Return the (x, y) coordinate for the center point of the cell that contains the specified text.  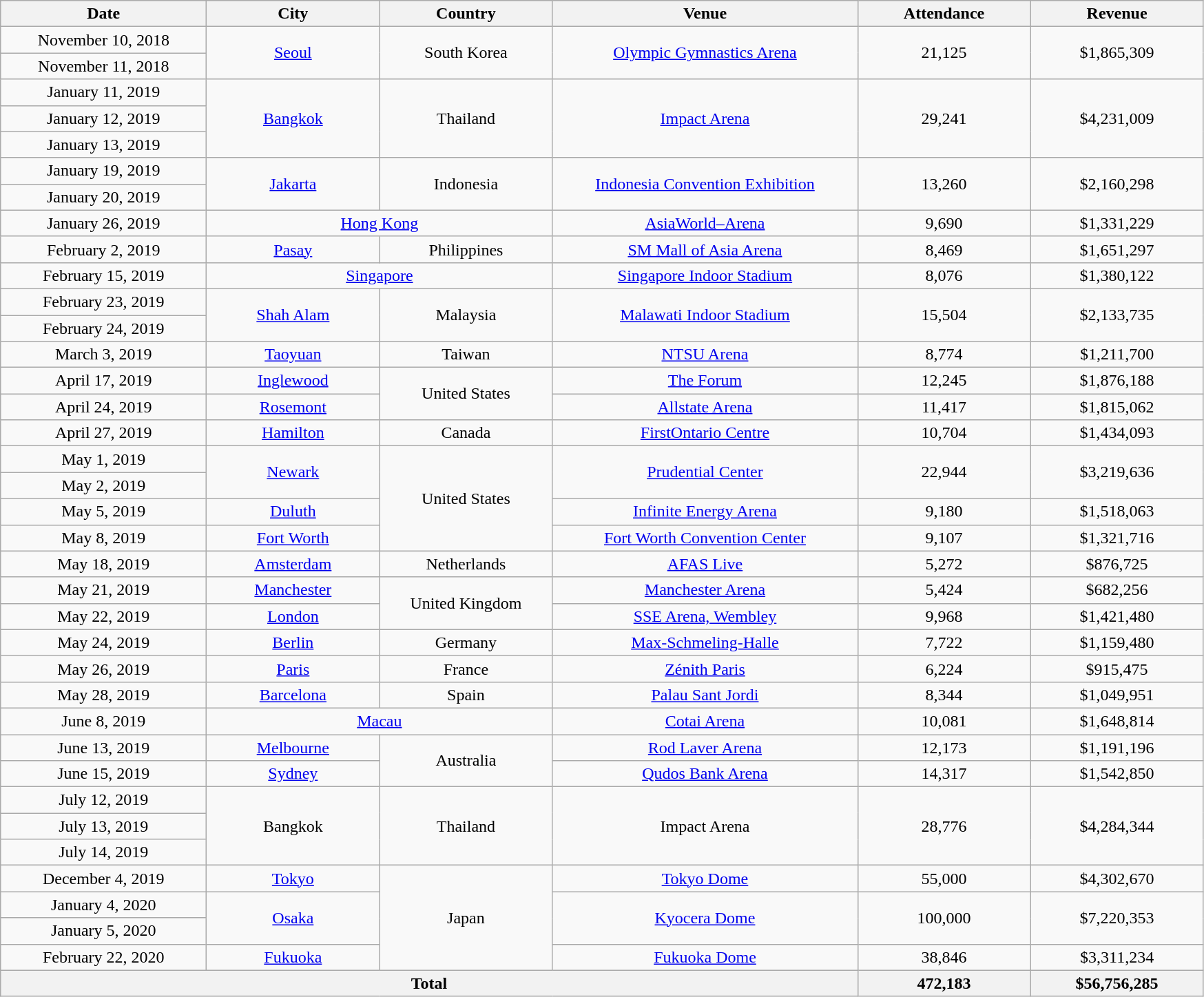
NTSU Arena (705, 355)
May 2, 2019 (103, 485)
June 13, 2019 (103, 747)
Indonesia (466, 184)
$4,302,670 (1117, 879)
Manchester (293, 590)
Australia (466, 760)
May 28, 2019 (103, 695)
10,704 (944, 433)
5,424 (944, 590)
472,183 (944, 983)
SM Mall of Asia Arena (705, 249)
12,245 (944, 381)
May 1, 2019 (103, 459)
January 26, 2019 (103, 223)
$1,159,480 (1117, 642)
May 24, 2019 (103, 642)
Zénith Paris (705, 669)
Kyocera Dome (705, 918)
$1,321,716 (1117, 538)
Venue (705, 14)
South Korea (466, 53)
Cotai Arena (705, 721)
$2,133,735 (1117, 315)
Taoyuan (293, 355)
Indonesia Convention Exhibition (705, 184)
$1,434,093 (1117, 433)
$1,211,700 (1117, 355)
Revenue (1117, 14)
$4,284,344 (1117, 826)
$1,191,196 (1117, 747)
$7,220,353 (1117, 918)
Attendance (944, 14)
FirstOntario Centre (705, 433)
May 21, 2019 (103, 590)
38,846 (944, 957)
Macau (380, 721)
Rod Laver Arena (705, 747)
Germany (466, 642)
Fukuoka Dome (705, 957)
$3,219,636 (1117, 472)
Canada (466, 433)
Infinite Energy Arena (705, 512)
Netherlands (466, 564)
January 19, 2019 (103, 171)
April 27, 2019 (103, 433)
Tokyo Dome (705, 879)
Fort Worth (293, 538)
February 22, 2020 (103, 957)
$1,651,297 (1117, 249)
55,000 (944, 879)
Max-Schmeling-Halle (705, 642)
9,107 (944, 538)
Amsterdam (293, 564)
AsiaWorld–Arena (705, 223)
$682,256 (1117, 590)
July 13, 2019 (103, 826)
July 12, 2019 (103, 800)
$1,518,063 (1117, 512)
March 3, 2019 (103, 355)
8,774 (944, 355)
Total (429, 983)
Melbourne (293, 747)
15,504 (944, 315)
SSE Arena, Wembley (705, 616)
28,776 (944, 826)
July 14, 2019 (103, 852)
June 15, 2019 (103, 774)
January 11, 2019 (103, 92)
29,241 (944, 118)
11,417 (944, 407)
AFAS Live (705, 564)
Tokyo (293, 879)
100,000 (944, 918)
Barcelona (293, 695)
Newark (293, 472)
January 5, 2020 (103, 931)
November 11, 2018 (103, 66)
Palau Sant Jordi (705, 695)
April 24, 2019 (103, 407)
May 5, 2019 (103, 512)
Japan (466, 918)
Malaysia (466, 315)
5,272 (944, 564)
Jakarta (293, 184)
December 4, 2019 (103, 879)
$2,160,298 (1117, 184)
January 20, 2019 (103, 197)
12,173 (944, 747)
$4,231,009 (1117, 118)
April 17, 2019 (103, 381)
$56,756,285 (1117, 983)
Country (466, 14)
United Kingdom (466, 603)
Spain (466, 695)
Singapore (380, 275)
February 23, 2019 (103, 302)
Date (103, 14)
February 2, 2019 (103, 249)
$1,542,850 (1117, 774)
May 18, 2019 (103, 564)
May 8, 2019 (103, 538)
Rosemont (293, 407)
Pasay (293, 249)
Olympic Gymnastics Arena (705, 53)
Taiwan (466, 355)
May 22, 2019 (103, 616)
6,224 (944, 669)
Duluth (293, 512)
$1,865,309 (1117, 53)
9,180 (944, 512)
9,968 (944, 616)
Berlin (293, 642)
9,690 (944, 223)
$1,049,951 (1117, 695)
Allstate Arena (705, 407)
Philippines (466, 249)
14,317 (944, 774)
$876,725 (1117, 564)
Manchester Arena (705, 590)
Prudential Center (705, 472)
$1,815,062 (1117, 407)
Inglewood (293, 381)
8,076 (944, 275)
10,081 (944, 721)
13,260 (944, 184)
City (293, 14)
Hong Kong (380, 223)
7,722 (944, 642)
The Forum (705, 381)
Sydney (293, 774)
8,469 (944, 249)
January 4, 2020 (103, 905)
November 10, 2018 (103, 40)
Seoul (293, 53)
Osaka (293, 918)
June 8, 2019 (103, 721)
February 24, 2019 (103, 328)
$1,876,188 (1117, 381)
London (293, 616)
$3,311,234 (1117, 957)
$1,648,814 (1117, 721)
21,125 (944, 53)
Qudos Bank Arena (705, 774)
Shah Alam (293, 315)
Hamilton (293, 433)
$1,380,122 (1117, 275)
22,944 (944, 472)
Malawati Indoor Stadium (705, 315)
Singapore Indoor Stadium (705, 275)
$915,475 (1117, 669)
$1,331,229 (1117, 223)
January 13, 2019 (103, 145)
February 15, 2019 (103, 275)
8,344 (944, 695)
May 26, 2019 (103, 669)
January 12, 2019 (103, 118)
Fukuoka (293, 957)
France (466, 669)
Fort Worth Convention Center (705, 538)
Paris (293, 669)
$1,421,480 (1117, 616)
